Return the [X, Y] coordinate for the center point of the cell that contains the specified text.  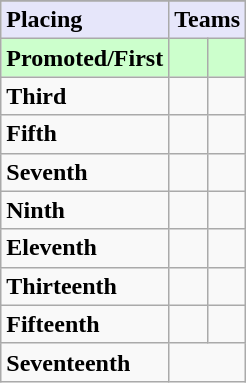
Placing [85, 20]
Seventh [85, 172]
Fifteenth [85, 324]
Thirteenth [85, 286]
Promoted/First [85, 58]
Seventeenth [85, 362]
Fifth [85, 134]
Eleventh [85, 248]
Third [85, 96]
Teams [208, 20]
Ninth [85, 210]
